Scan for the cell matching the given text and deliver its (x, y) coordinate at center. 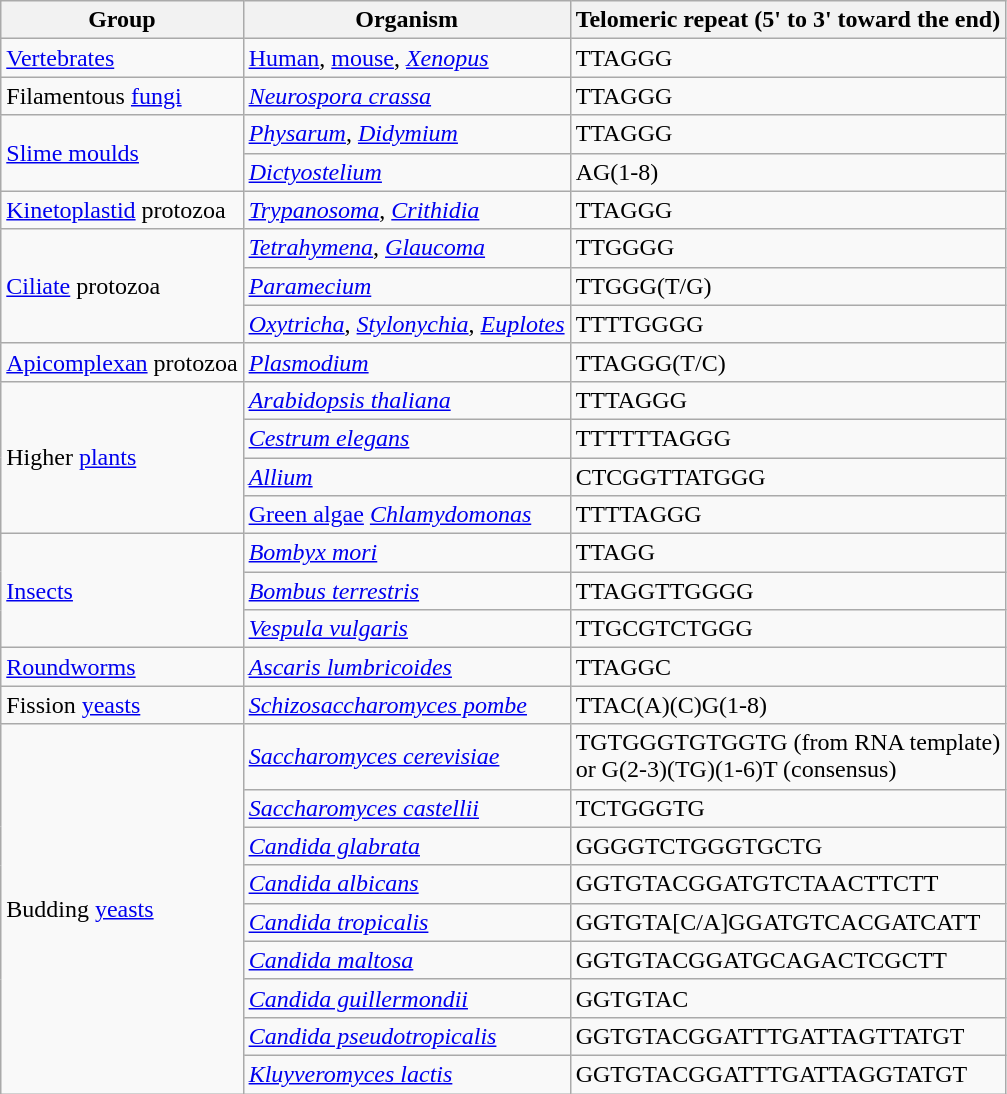
Apicomplexan protozoa (122, 362)
Cestrum elegans (406, 438)
AG(1-8) (788, 172)
TTAGGC (788, 667)
Saccharomyces cerevisiae (406, 756)
GGTGTAC (788, 998)
Ciliate protozoa (122, 286)
Filamentous fungi (122, 96)
Slime moulds (122, 153)
TTTTGGGG (788, 324)
Trypanosoma, Crithidia (406, 210)
Plasmodium (406, 362)
Physarum, Didymium (406, 134)
Allium (406, 477)
Paramecium (406, 286)
Tetrahymena, Glaucoma (406, 248)
Insects (122, 591)
Candida albicans (406, 884)
Kluyveromyces lactis (406, 1074)
Oxytricha, Stylonychia, Euplotes (406, 324)
Ascaris lumbricoides (406, 667)
Roundworms (122, 667)
Kinetoplastid protozoa (122, 210)
Budding yeasts (122, 909)
Candida guillermondii (406, 998)
GGTGTACGGATTTGATTAGGTATGT (788, 1074)
Bombyx mori (406, 553)
Group (122, 20)
Green algae Chlamydomonas (406, 515)
TTGCGTCTGGG (788, 629)
GGTGTACGGATGCAGACTCGCTT (788, 960)
GGTGTACGGATGTCTAACTTCTT (788, 884)
GGGGTCTGGGTGCTG (788, 846)
Dictyostelium (406, 172)
Saccharomyces castellii (406, 808)
Fission yeasts (122, 705)
Bombus terrestris (406, 591)
TTTTTTAGGG (788, 438)
TTGGGG (788, 248)
Candida glabrata (406, 846)
Human, mouse, Xenopus (406, 58)
CTCGGTTATGGG (788, 477)
Vespula vulgaris (406, 629)
GGTGTA[C/A]GGATGTCACGATCATT (788, 922)
TTAGGTTGGGG (788, 591)
Neurospora crassa (406, 96)
TTAGGG(T/C) (788, 362)
TTGGG(T/G) (788, 286)
GGTGTACGGATTTGATTAGTTATGT (788, 1036)
Telomeric repeat (5' to 3' toward the end) (788, 20)
TTAC(A)(C)G(1-8) (788, 705)
TCTGGGTG (788, 808)
Candida tropicalis (406, 922)
Vertebrates (122, 58)
TTTAGGG (788, 400)
Arabidopsis thaliana (406, 400)
Candida pseudotropicalis (406, 1036)
Candida maltosa (406, 960)
TGTGGGTGTGGTG (from RNA template) or G(2-3)(TG)(1-6)T (consensus) (788, 756)
Higher plants (122, 457)
TTTTAGGG (788, 515)
TTAGG (788, 553)
Organism (406, 20)
Schizosaccharomyces pombe (406, 705)
